Find where the given text appears and provide that cell's center as (X, Y) coordinate. 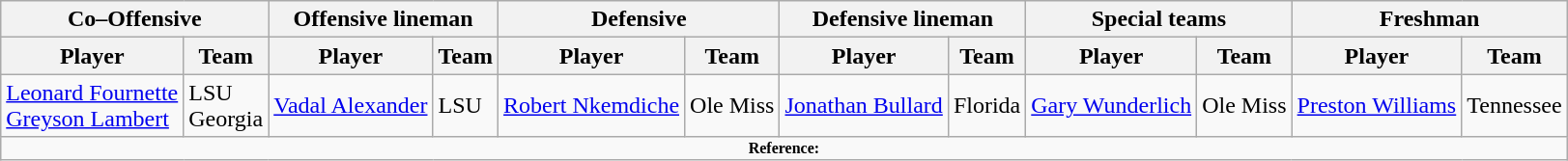
Robert Nkemdiche (591, 106)
Vadal Alexander (351, 106)
Freshman (1430, 19)
Tennessee (1515, 106)
Offensive lineman (384, 19)
Defensive (640, 19)
Preston Williams (1377, 106)
Jonathan Bullard (864, 106)
Florida (986, 106)
Special teams (1159, 19)
Reference: (784, 148)
LSU Georgia (226, 106)
Co–Offensive (135, 19)
Defensive lineman (902, 19)
Leonard Fournette Greyson Lambert (93, 106)
Gary Wunderlich (1111, 106)
LSU (466, 106)
